Extract the (X, Y) coordinate from the center of the cell holding the provided text.  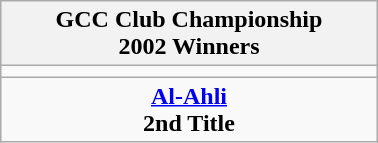
Al-Ahli2nd Title (189, 110)
GCC Club Championship 2002 Winners (189, 34)
